Provide the [X, Y] coordinate of the cell's center where the given text is located.  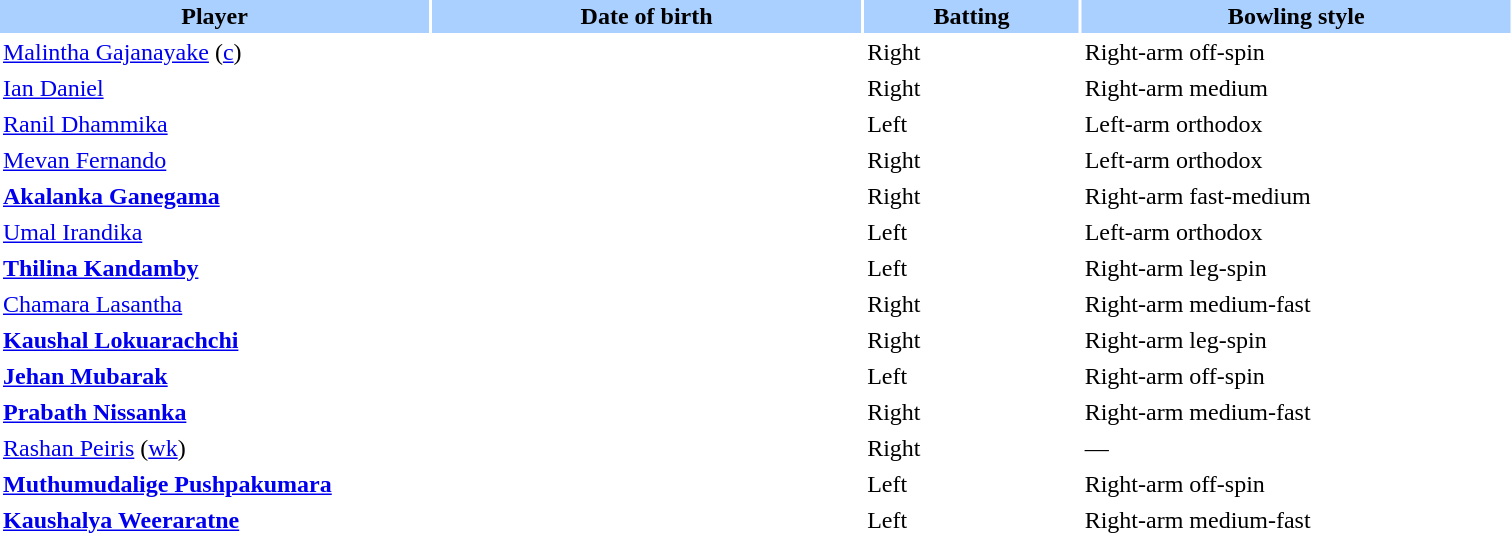
Malintha Gajanayake (c) [214, 52]
Umal Irandika [214, 232]
Right-arm medium [1296, 88]
Kaushal Lokuarachchi [214, 340]
Player [214, 16]
Ian Daniel [214, 88]
Chamara Lasantha [214, 304]
Ranil Dhammika [214, 124]
Jehan Mubarak [214, 376]
Date of birth [646, 16]
Muthumudalige Pushpakumara [214, 484]
Right-arm fast-medium [1296, 196]
Prabath Nissanka [214, 412]
Batting [972, 16]
Mevan Fernando [214, 160]
— [1296, 448]
Thilina Kandamby [214, 268]
Rashan Peiris (wk) [214, 448]
Akalanka Ganegama [214, 196]
Bowling style [1296, 16]
